For the text-containing cell, return its midpoint in (X, Y) coordinate format. 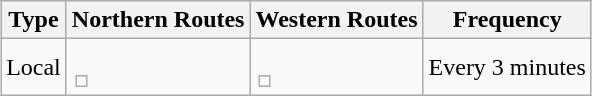
Western Routes (336, 20)
Frequency (507, 20)
Northern Routes (158, 20)
Every 3 minutes (507, 68)
Type (34, 20)
Local (34, 68)
